Return the (X, Y) coordinate for the center point of the cell that contains the specified text.  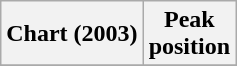
Chart (2003) (72, 34)
Peakposition (189, 34)
